Search for the cell housing the specified text and yield its [X, Y] center coordinate. 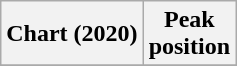
Chart (2020) [72, 34]
Peakposition [189, 34]
